For the text-containing cell, return its midpoint in (X, Y) coordinate format. 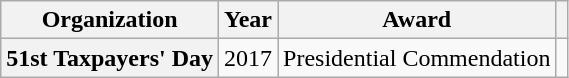
Award (417, 20)
Organization (110, 20)
2017 (248, 58)
Year (248, 20)
51st Taxpayers' Day (110, 58)
Presidential Commendation (417, 58)
